Output the [X, Y] coordinate of the center of the cell containing the given text.  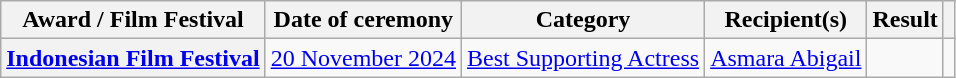
Award / Film Festival [133, 20]
Date of ceremony [363, 20]
Best Supporting Actress [584, 58]
Recipient(s) [786, 20]
Category [584, 20]
20 November 2024 [363, 58]
Indonesian Film Festival [133, 58]
Asmara Abigail [786, 58]
Result [905, 20]
